Find where the given text appears and provide that cell's center as (x, y) coordinate. 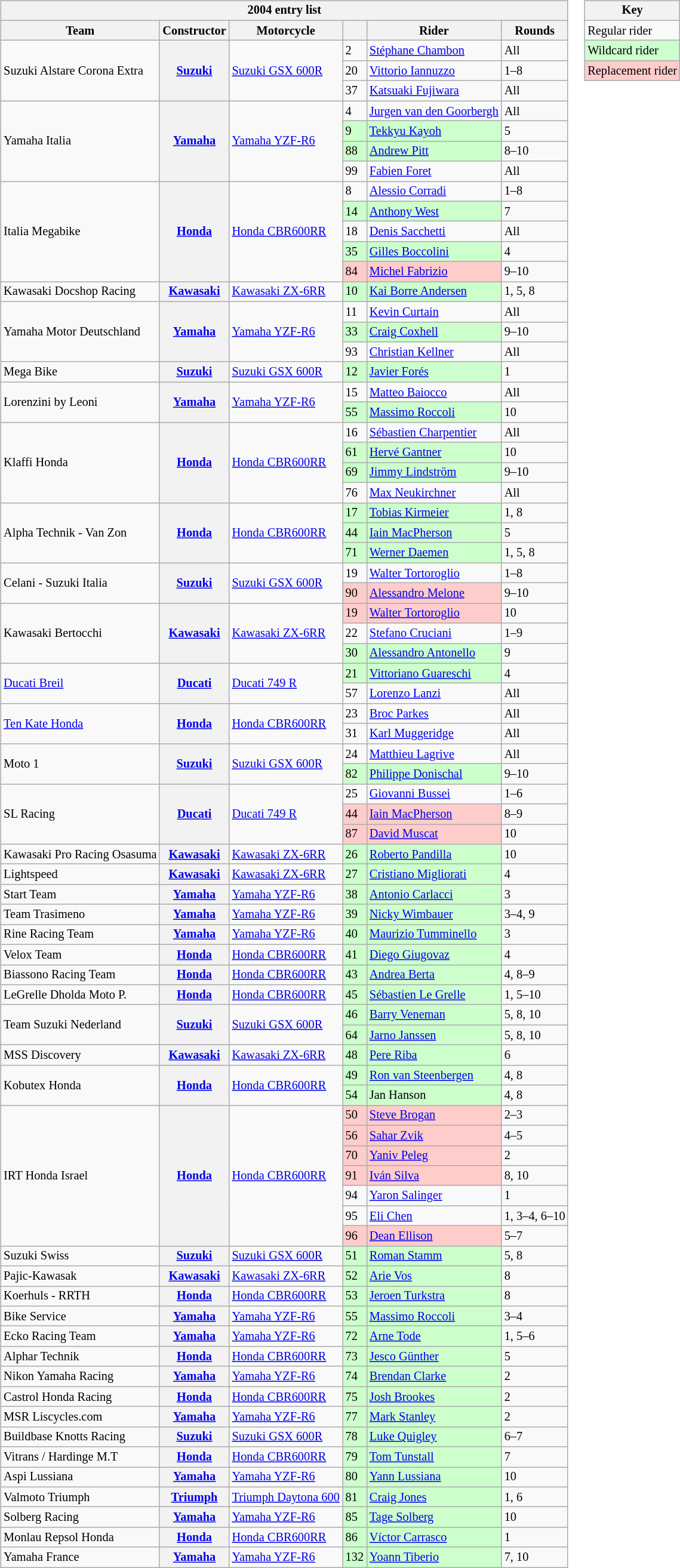
Team Trasimeno (80, 914)
Lightspeed (80, 874)
Alessandro Melone (434, 593)
Barry Veneman (434, 1015)
Nikon Yamaha Racing (80, 1376)
Andrea Berta (434, 975)
37 (355, 91)
51 (355, 1256)
96 (355, 1236)
Jimmy Lindström (434, 473)
5, 8 (535, 1256)
Vittoriano Guareschi (434, 673)
Roberto Pandilla (434, 854)
Tage Solberg (434, 1517)
Matteo Baiocco (434, 392)
Pere Riba (434, 1055)
21 (355, 673)
Klaffi Honda (80, 462)
Steve Brogan (434, 1116)
1, 3–4, 6–10 (535, 1216)
Roman Stamm (434, 1256)
Bike Service (80, 1316)
Alessio Corradi (434, 192)
Start Team (80, 895)
Team (80, 30)
82 (355, 774)
39 (355, 914)
14 (355, 211)
64 (355, 1035)
Ten Kate Honda (80, 723)
Sébastien Charpentier (434, 432)
Antonio Carlacci (434, 895)
49 (355, 1075)
8–9 (535, 814)
Biassono Racing Team (80, 975)
90 (355, 593)
56 (355, 1135)
6 (535, 1055)
Alphar Technik (80, 1357)
132 (355, 1557)
IRT Honda Israel (80, 1176)
12 (355, 372)
Valmoto Triumph (80, 1497)
43 (355, 975)
38 (355, 895)
Replacement rider (632, 71)
Víctor Carrasco (434, 1538)
Fabien Foret (434, 171)
Ron van Steenbergen (434, 1075)
85 (355, 1517)
Solberg Racing (80, 1517)
1, 5–6 (535, 1336)
15 (355, 392)
16 (355, 432)
Jeroen Turkstra (434, 1296)
Giovanni Bussei (434, 794)
8–10 (535, 151)
Buildbase Knotts Racing (80, 1437)
Kai Borre Andersen (434, 292)
11 (355, 312)
Rider (434, 30)
Monlau Repsol Honda (80, 1538)
2–3 (535, 1116)
1, 8 (535, 513)
95 (355, 1216)
Wildcard rider (632, 51)
22 (355, 633)
40 (355, 935)
94 (355, 1196)
Aspi Lussiana (80, 1477)
1, 5–10 (535, 995)
33 (355, 332)
24 (355, 754)
54 (355, 1095)
Jurgen van den Goorbergh (434, 111)
Matthieu Lagrive (434, 754)
17 (355, 513)
30 (355, 654)
Yamaha France (80, 1557)
Josh Brookes (434, 1397)
MSS Discovery (80, 1055)
Velox Team (80, 954)
Craig Jones (434, 1497)
Tom Tunstall (434, 1457)
SL Racing (80, 814)
Vittorio Iannuzzo (434, 71)
Motorcycle (286, 30)
Rine Racing Team (80, 935)
79 (355, 1457)
27 (355, 874)
Jesco Günther (434, 1357)
41 (355, 954)
Triumph Daytona 600 (286, 1497)
52 (355, 1276)
Moto 1 (80, 764)
Stéphane Chambon (434, 51)
77 (355, 1417)
Regular rider (632, 30)
Craig Coxhell (434, 332)
Constructor (194, 30)
93 (355, 352)
35 (355, 252)
70 (355, 1156)
Vitrans / Hardinge M.T (80, 1457)
71 (355, 553)
31 (355, 734)
Nicky Wimbauer (434, 914)
Gilles Boccolini (434, 252)
84 (355, 272)
18 (355, 232)
86 (355, 1538)
Philippe Donischal (434, 774)
Alpha Technik - Van Zon (80, 532)
MSR Liscycles.com (80, 1417)
Max Neukirchner (434, 492)
Lorenzo Lanzi (434, 694)
Yamaha Italia (80, 141)
73 (355, 1357)
80 (355, 1477)
Koerhuls - RRTH (80, 1296)
57 (355, 694)
Stefano Cruciani (434, 633)
78 (355, 1437)
Castrol Honda Racing (80, 1397)
Andrew Pitt (434, 151)
LeGrelle Dholda Moto P. (80, 995)
Arne Tode (434, 1336)
7, 10 (535, 1557)
76 (355, 492)
Kobutex Honda (80, 1085)
74 (355, 1376)
Rounds (535, 30)
Christian Kellner (434, 352)
Ecko Racing Team (80, 1336)
Tobias Kirmeier (434, 513)
87 (355, 834)
Iván Silva (434, 1176)
4, 8–9 (535, 975)
David Muscat (434, 834)
Alessandro Antonello (434, 654)
99 (355, 171)
4–5 (535, 1135)
26 (355, 854)
Mark Stanley (434, 1417)
Italia Megabike (80, 232)
Jan Hanson (434, 1095)
Yamaha Motor Deutschland (80, 332)
Broc Parkes (434, 714)
Arie Vos (434, 1276)
1, 6 (535, 1497)
Ducati Breil (80, 683)
25 (355, 794)
8, 10 (535, 1176)
Maurizio Tumminello (434, 935)
Yaron Salinger (434, 1196)
Michel Fabrizio (434, 272)
91 (355, 1176)
3–4 (535, 1316)
Yoann Tiberio (434, 1557)
20 (355, 71)
Kawasaki Pro Racing Osasuma (80, 854)
Werner Daemen (434, 553)
45 (355, 995)
1–6 (535, 794)
Key (632, 11)
Cristiano Migliorati (434, 874)
Mega Bike (80, 372)
Dean Ellison (434, 1236)
3–4, 9 (535, 914)
Sébastien Le Grelle (434, 995)
1–9 (535, 633)
81 (355, 1497)
Celani - Suzuki Italia (80, 583)
Suzuki Swiss (80, 1256)
Brendan Clarke (434, 1376)
Hervé Gantner (434, 452)
Kevin Curtain (434, 312)
Yann Lussiana (434, 1477)
23 (355, 714)
5–7 (535, 1236)
75 (355, 1397)
53 (355, 1296)
Diego Giugovaz (434, 954)
Yaniv Peleg (434, 1156)
Lorenzini by Leoni (80, 402)
Luke Quigley (434, 1437)
Anthony West (434, 211)
Tekkyu Kayoh (434, 131)
Triumph (194, 1497)
Katsuaki Fujiwara (434, 91)
Karl Muggeridge (434, 734)
46 (355, 1015)
69 (355, 473)
72 (355, 1336)
Denis Sacchetti (434, 232)
88 (355, 151)
Kawasaki Bertocchi (80, 633)
2004 entry list (284, 11)
Team Suzuki Nederland (80, 1024)
Suzuki Alstare Corona Extra (80, 70)
Eli Chen (434, 1216)
Pajic-Kawasak (80, 1276)
Javier Forés (434, 372)
Sahar Zvik (434, 1135)
61 (355, 452)
6–7 (535, 1437)
Jarno Janssen (434, 1035)
50 (355, 1116)
Kawasaki Docshop Racing (80, 292)
48 (355, 1055)
